Determine the (x, y) coordinate at the center of the cell enclosing the given text.  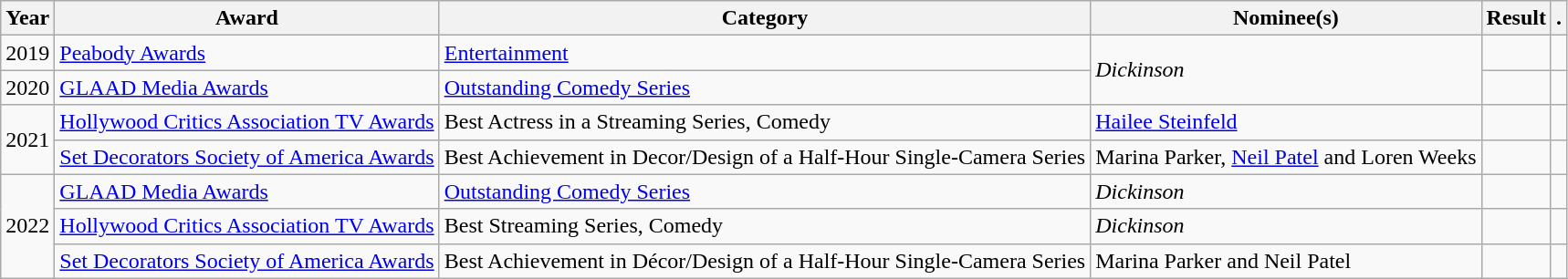
Marina Parker, Neil Patel and Loren Weeks (1286, 157)
Peabody Awards (246, 53)
2020 (27, 88)
Year (27, 18)
Nominee(s) (1286, 18)
Best Achievement in Decor/Design of a Half-Hour Single-Camera Series (765, 157)
2022 (27, 226)
Award (246, 18)
. (1559, 18)
2019 (27, 53)
Entertainment (765, 53)
Best Actress in a Streaming Series, Comedy (765, 122)
Result (1516, 18)
2021 (27, 139)
Category (765, 18)
Best Achievement in Décor/Design of a Half-Hour Single-Camera Series (765, 261)
Marina Parker and Neil Patel (1286, 261)
Hailee Steinfeld (1286, 122)
Best Streaming Series, Comedy (765, 226)
